Detect which cell encompasses the target text, then output its (X, Y) center coordinate. 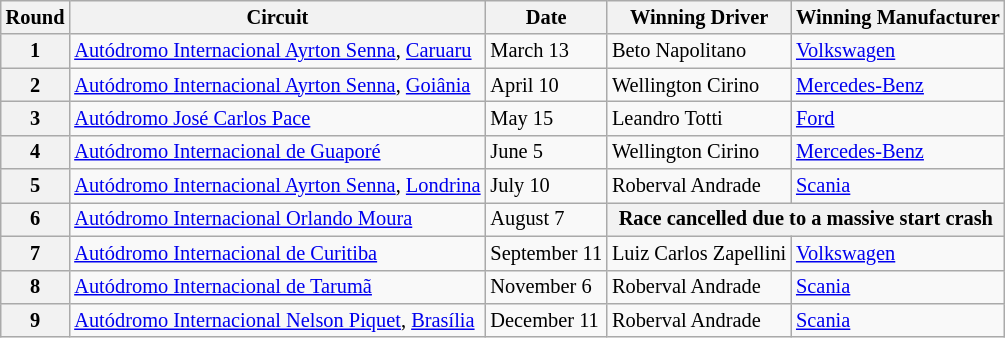
Autódromo Internacional de Tarumã (277, 287)
Autódromo Internacional de Curitiba (277, 253)
December 11 (546, 320)
Ford (898, 118)
Circuit (277, 17)
November 6 (546, 287)
Date (546, 17)
Luiz Carlos Zapellini (699, 253)
Winning Driver (699, 17)
Winning Manufacturer (898, 17)
Race cancelled due to a massive start crash (806, 219)
September 11 (546, 253)
Autódromo Internacional Nelson Piquet, Brasília (277, 320)
2 (36, 85)
Autódromo Internacional Orlando Moura (277, 219)
March 13 (546, 51)
June 5 (546, 152)
7 (36, 253)
Autódromo Internacional Ayrton Senna, Caruaru (277, 51)
Autódromo José Carlos Pace (277, 118)
Round (36, 17)
6 (36, 219)
Autódromo Internacional Ayrton Senna, Londrina (277, 186)
Autódromo Internacional Ayrton Senna, Goiânia (277, 85)
Beto Napolitano (699, 51)
July 10 (546, 186)
5 (36, 186)
1 (36, 51)
Autódromo Internacional de Guaporé (277, 152)
Leandro Totti (699, 118)
4 (36, 152)
9 (36, 320)
August 7 (546, 219)
May 15 (546, 118)
3 (36, 118)
8 (36, 287)
April 10 (546, 85)
